Determine the (X, Y) coordinate at the center of the cell enclosing the given text.  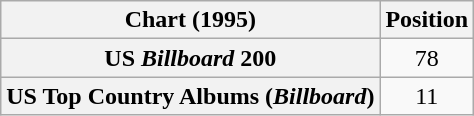
Position (427, 20)
US Top Country Albums (Billboard) (190, 96)
11 (427, 96)
Chart (1995) (190, 20)
US Billboard 200 (190, 58)
78 (427, 58)
